Find where the given text appears and provide that cell's center as (x, y) coordinate. 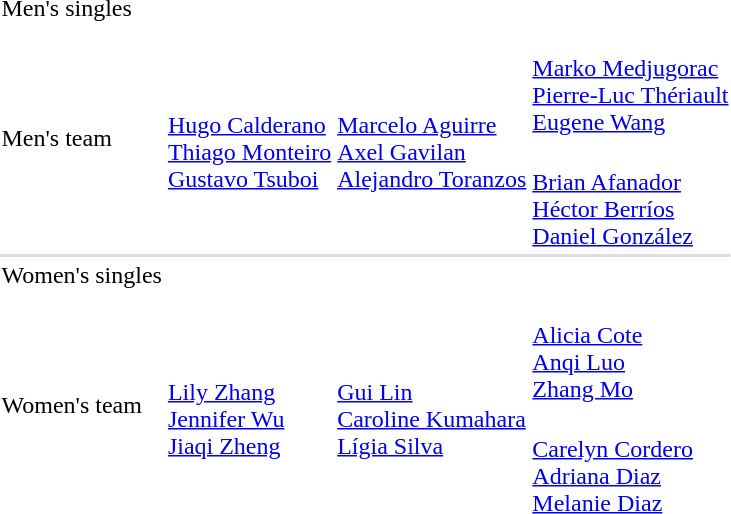
Men's team (82, 138)
Brian AfanadorHéctor BerríosDaniel González (630, 196)
Marko MedjugoracPierre-Luc ThériaultEugene Wang (630, 82)
Alicia CoteAnqi LuoZhang Mo (630, 348)
Marcelo AguirreAxel GavilanAlejandro Toranzos (432, 138)
Women's singles (82, 275)
Hugo CalderanoThiago MonteiroGustavo Tsuboi (249, 138)
